Pinpoint the cell where the given text exists, returning its (X, Y) midpoint coordinate. 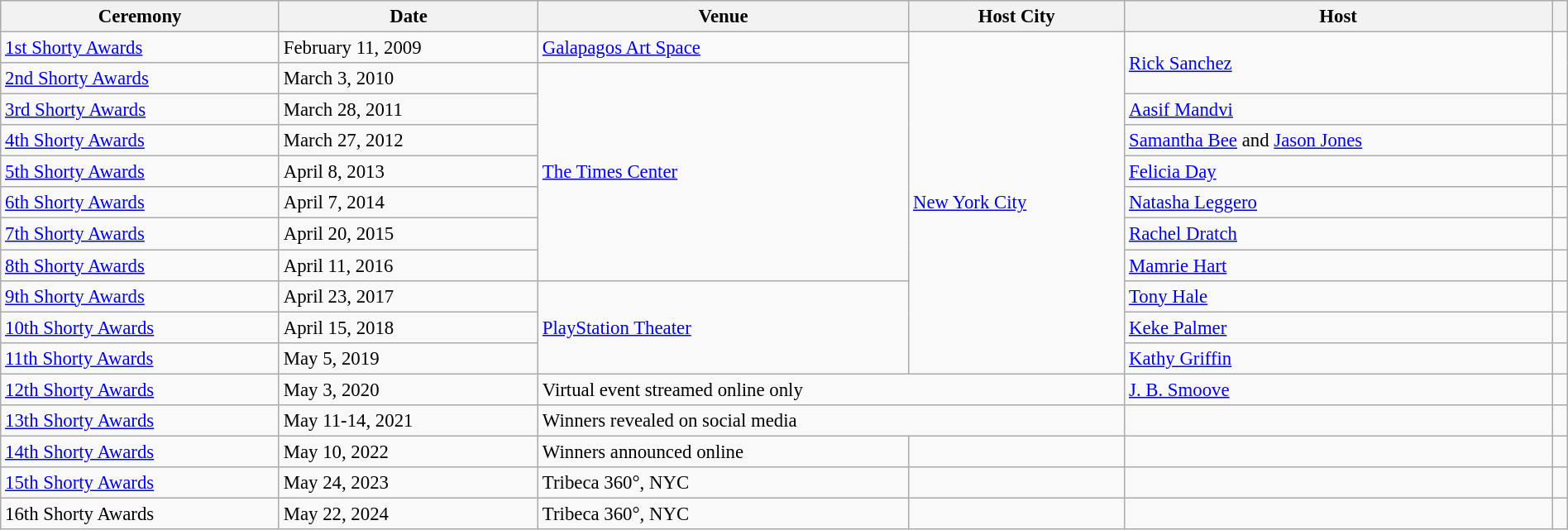
New York City (1017, 203)
6th Shorty Awards (141, 203)
April 7, 2014 (409, 203)
3rd Shorty Awards (141, 110)
Samantha Bee and Jason Jones (1338, 141)
Host (1338, 17)
Felicia Day (1338, 172)
9th Shorty Awards (141, 296)
J. B. Smoove (1338, 389)
Natasha Leggero (1338, 203)
Host City (1017, 17)
13th Shorty Awards (141, 421)
April 23, 2017 (409, 296)
March 28, 2011 (409, 110)
Keke Palmer (1338, 327)
March 3, 2010 (409, 79)
7th Shorty Awards (141, 234)
Tony Hale (1338, 296)
May 3, 2020 (409, 389)
May 11-14, 2021 (409, 421)
Aasif Mandvi (1338, 110)
April 11, 2016 (409, 265)
May 24, 2023 (409, 483)
15th Shorty Awards (141, 483)
Kathy Griffin (1338, 358)
The Times Center (724, 172)
Rachel Dratch (1338, 234)
12th Shorty Awards (141, 389)
2nd Shorty Awards (141, 79)
Winners announced online (724, 451)
PlayStation Theater (724, 327)
April 15, 2018 (409, 327)
February 11, 2009 (409, 48)
Date (409, 17)
14th Shorty Awards (141, 451)
11th Shorty Awards (141, 358)
April 20, 2015 (409, 234)
Winners revealed on social media (832, 421)
Venue (724, 17)
May 5, 2019 (409, 358)
Rick Sanchez (1338, 63)
5th Shorty Awards (141, 172)
1st Shorty Awards (141, 48)
Mamrie Hart (1338, 265)
May 10, 2022 (409, 451)
10th Shorty Awards (141, 327)
Virtual event streamed online only (832, 389)
4th Shorty Awards (141, 141)
8th Shorty Awards (141, 265)
Ceremony (141, 17)
March 27, 2012 (409, 141)
16th Shorty Awards (141, 513)
May 22, 2024 (409, 513)
April 8, 2013 (409, 172)
Galapagos Art Space (724, 48)
